From the cell containing the given text, extract its center point as (x, y) coordinate. 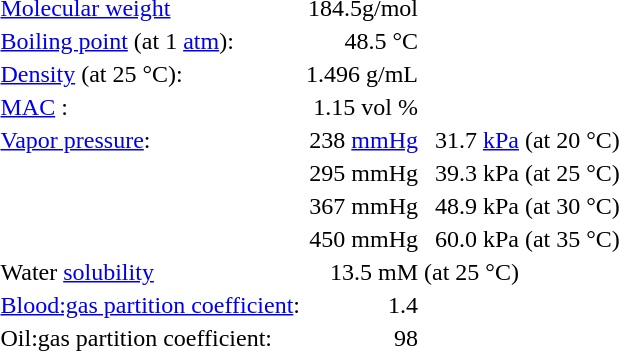
1.15 vol % (362, 107)
295 mmHg (362, 173)
450 mmHg (362, 239)
(at 25 °C) (472, 272)
31.7 kPa (472, 140)
1.496 g/mL (362, 74)
1.4 (362, 305)
238 mmHg (362, 140)
13.5 mM (362, 272)
367 mmHg (362, 206)
60.0 kPa (472, 239)
39.3 kPa (472, 173)
48.5 °C (362, 41)
48.9 kPa (472, 206)
